Scan for the cell matching the given text and deliver its (X, Y) coordinate at center. 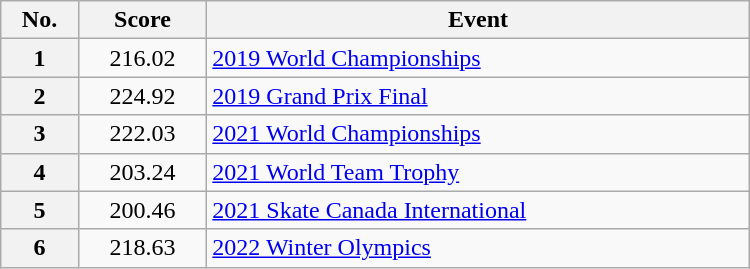
Score (142, 20)
2021 World Championships (478, 134)
6 (40, 248)
2021 World Team Trophy (478, 172)
Event (478, 20)
203.24 (142, 172)
200.46 (142, 210)
2021 Skate Canada International (478, 210)
222.03 (142, 134)
2019 World Championships (478, 58)
224.92 (142, 96)
2 (40, 96)
4 (40, 172)
3 (40, 134)
No. (40, 20)
2019 Grand Prix Final (478, 96)
216.02 (142, 58)
218.63 (142, 248)
5 (40, 210)
1 (40, 58)
2022 Winter Olympics (478, 248)
